Provide the (X, Y) coordinate of the cell's center where the given text is located.  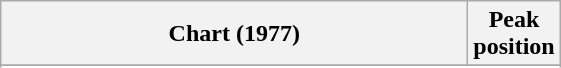
Chart (1977) (234, 34)
Peakposition (514, 34)
